From the cell containing the given text, extract its center point as [X, Y] coordinate. 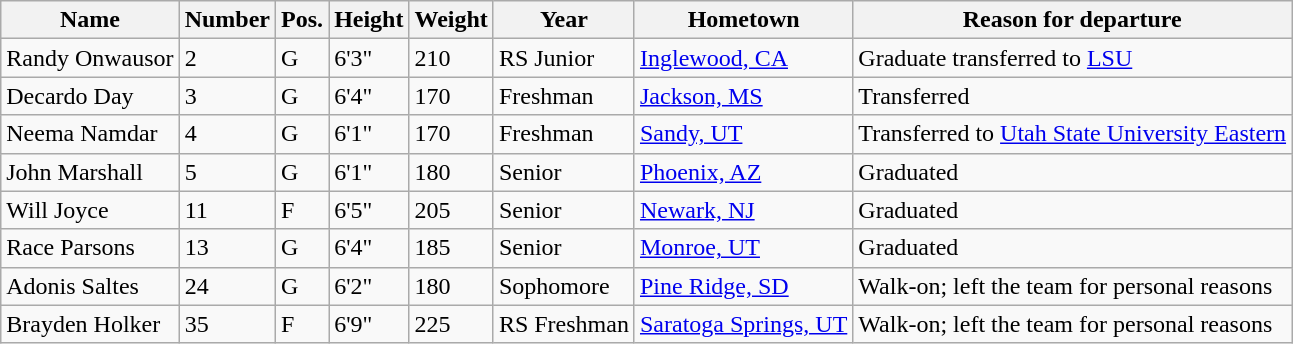
2 [227, 58]
Sophomore [564, 286]
Adonis Saltes [90, 286]
6'2" [369, 286]
Height [369, 20]
13 [227, 248]
Decardo Day [90, 96]
Will Joyce [90, 210]
Newark, NJ [743, 210]
24 [227, 286]
Saratoga Springs, UT [743, 324]
Randy Onwausor [90, 58]
Number [227, 20]
RS Freshman [564, 324]
35 [227, 324]
225 [451, 324]
Pos. [302, 20]
Graduate transferred to LSU [1072, 58]
4 [227, 134]
Name [90, 20]
Pine Ridge, SD [743, 286]
Phoenix, AZ [743, 172]
6'9" [369, 324]
Sandy, UT [743, 134]
John Marshall [90, 172]
Reason for departure [1072, 20]
11 [227, 210]
Race Parsons [90, 248]
6'3" [369, 58]
Brayden Holker [90, 324]
Neema Namdar [90, 134]
Jackson, MS [743, 96]
Transferred [1072, 96]
205 [451, 210]
5 [227, 172]
Inglewood, CA [743, 58]
185 [451, 248]
6'5" [369, 210]
Year [564, 20]
210 [451, 58]
RS Junior [564, 58]
Monroe, UT [743, 248]
3 [227, 96]
Weight [451, 20]
Hometown [743, 20]
Transferred to Utah State University Eastern [1072, 134]
